Scan for the cell matching the given text and deliver its (X, Y) coordinate at center. 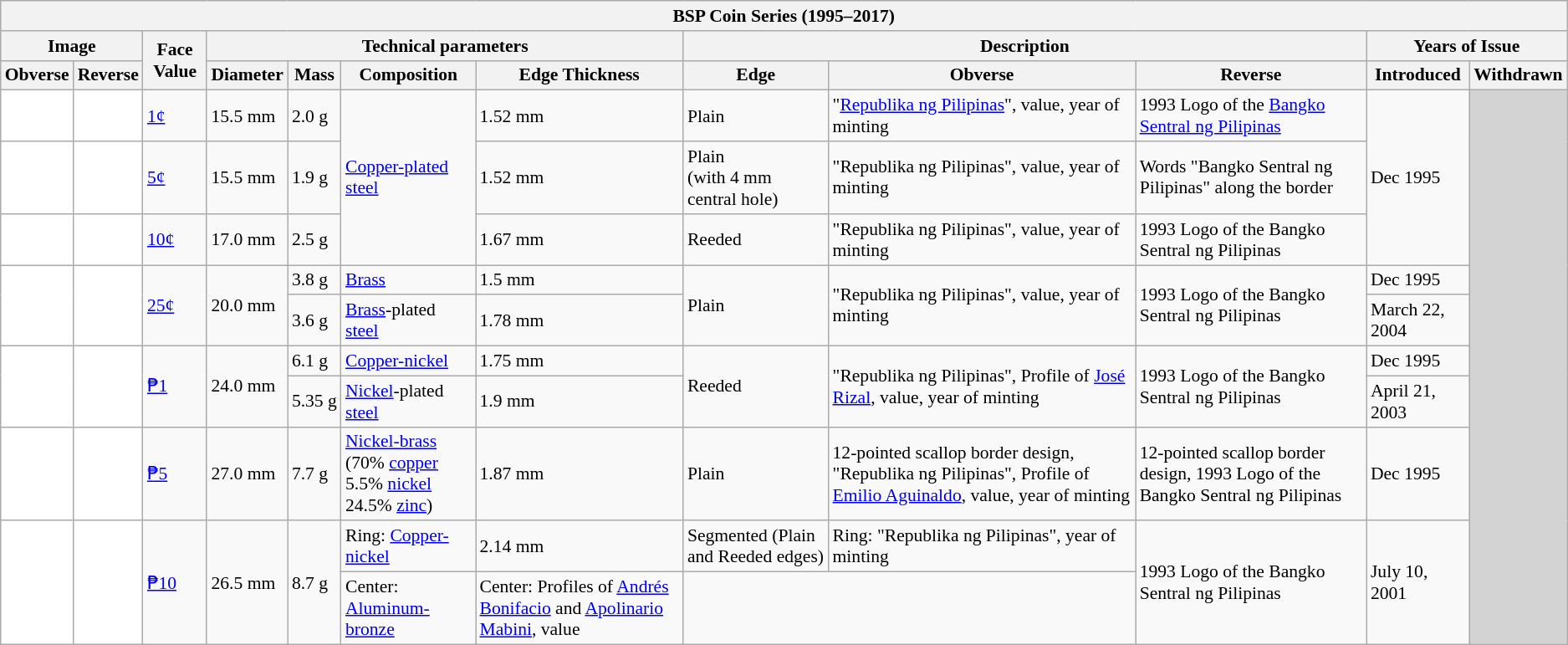
₱5 (176, 474)
12-pointed scallop border design, "Republika ng Pilipinas", Profile of Emilio Aguinaldo, value, year of minting (982, 474)
2.14 mm (579, 547)
Years of Issue (1467, 46)
3.6 g (314, 321)
1.9 g (314, 177)
Description (1025, 46)
March 22, 2004 (1418, 321)
Copper-plated steel (408, 177)
Introduced (1418, 75)
27.0 mm (247, 474)
April 21, 2003 (1418, 402)
"Republika ng Pilipinas", Profile of José Rizal, value, year of minting (982, 386)
BSP Coin Series (1995–2017) (784, 16)
Center: Aluminum-bronze (408, 609)
Nickel-brass (70% copper 5.5% nickel 24.5% zinc) (408, 474)
2.5 g (314, 239)
2.0 g (314, 115)
₱1 (176, 386)
20.0 mm (247, 306)
10¢ (176, 239)
₱10 (176, 583)
Words "Bangko Sentral ng Pilipinas" along the border (1251, 177)
1.5 mm (579, 280)
24.0 mm (247, 386)
Edge (756, 75)
Nickel-plated steel (408, 402)
1.67 mm (579, 239)
Brass-plated steel (408, 321)
Edge Thickness (579, 75)
1.9 mm (579, 402)
7.7 g (314, 474)
Image (72, 46)
Brass (408, 280)
Diameter (247, 75)
Center: Profiles of Andrés Bonifacio and Apolinario Mabini, value (579, 609)
Composition (408, 75)
Plain (with 4 mm central hole) (756, 177)
Face Value (176, 60)
25¢ (176, 306)
Ring: "Republika ng Pilipinas", year of minting (982, 547)
Segmented (Plain and Reeded edges) (756, 547)
1.75 mm (579, 361)
1.78 mm (579, 321)
17.0 mm (247, 239)
3.8 g (314, 280)
Ring: Copper-nickel (408, 547)
26.5 mm (247, 583)
6.1 g (314, 361)
12-pointed scallop border design, 1993 Logo of the Bangko Sentral ng Pilipinas (1251, 474)
8.7 g (314, 583)
Copper-nickel (408, 361)
5¢ (176, 177)
July 10, 2001 (1418, 583)
1¢ (176, 115)
Mass (314, 75)
1.87 mm (579, 474)
Withdrawn (1519, 75)
5.35 g (314, 402)
Technical parameters (445, 46)
